Return the [x, y] coordinate for the center point of the cell that contains the specified text.  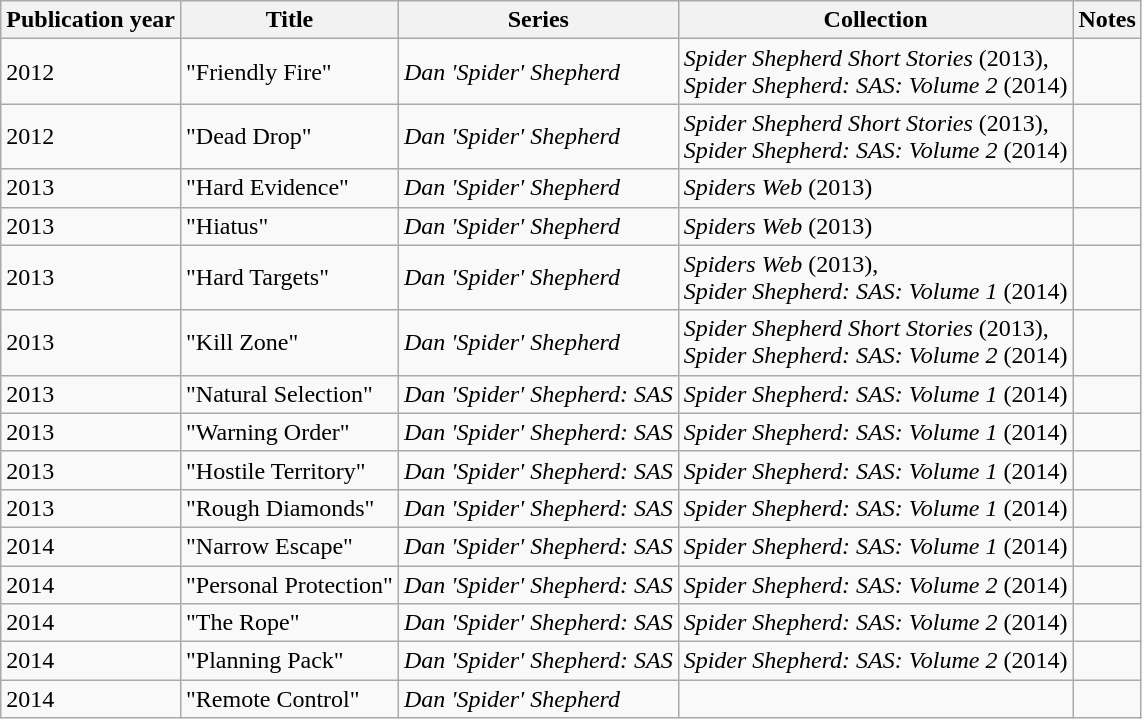
"Friendly Fire" [289, 72]
"Dead Drop" [289, 136]
Collection [876, 20]
Title [289, 20]
"Hard Targets" [289, 278]
Notes [1107, 20]
"Hiatus" [289, 226]
"Natural Selection" [289, 394]
"Hard Evidence" [289, 188]
"Planning Pack" [289, 661]
"Kill Zone" [289, 342]
Publication year [91, 20]
Spiders Web (2013),Spider Shepherd: SAS: Volume 1 (2014) [876, 278]
"Narrow Escape" [289, 546]
"Rough Diamonds" [289, 508]
"Personal Protection" [289, 585]
"The Rope" [289, 623]
"Remote Control" [289, 699]
"Hostile Territory" [289, 470]
"Warning Order" [289, 432]
Series [538, 20]
